Search for the cell housing the specified text and yield its [x, y] center coordinate. 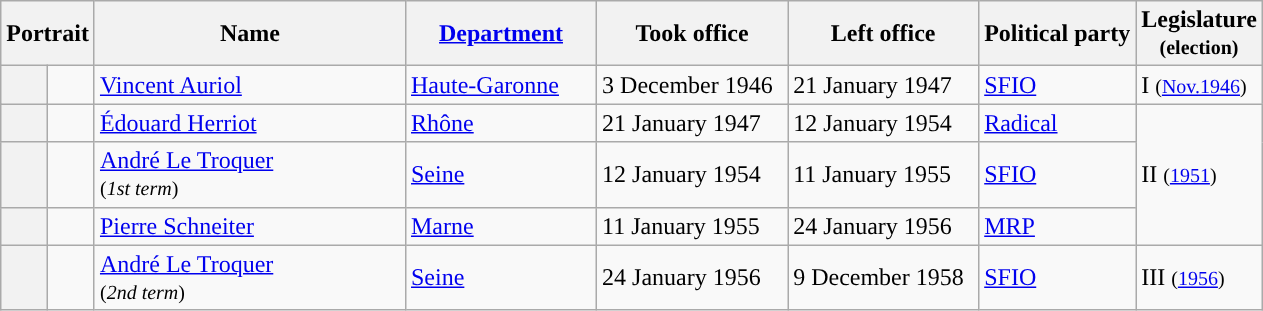
III (1956) [1200, 278]
Left office [884, 34]
Édouard Herriot [250, 123]
Name [250, 34]
Rhône [500, 123]
MRP [1058, 226]
Marne [500, 226]
Legislature(election) [1200, 34]
Vincent Auriol [250, 85]
Portrait [48, 34]
Took office [692, 34]
I (Nov.1946) [1200, 85]
Haute-Garonne [500, 85]
André Le Troquer(1st term) [250, 174]
Department [500, 34]
Political party [1058, 34]
Radical [1058, 123]
André Le Troquer(2nd term) [250, 278]
II (1951) [1200, 174]
Pierre Schneiter [250, 226]
9 December 1958 [884, 278]
3 December 1946 [692, 85]
